Locate the cell with the specified text and output its (x, y) center coordinate. 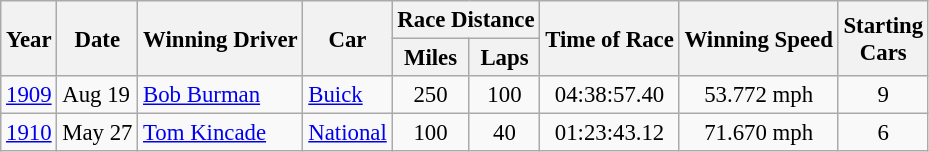
04:38:57.40 (610, 95)
Laps (504, 58)
Race Distance (466, 20)
Tom Kincade (220, 133)
9 (883, 95)
Winning Driver (220, 38)
6 (883, 133)
Date (98, 38)
National (348, 133)
May 27 (98, 133)
53.772 mph (758, 95)
Buick (348, 95)
1910 (29, 133)
Aug 19 (98, 95)
Time of Race (610, 38)
Bob Burman (220, 95)
Car (348, 38)
01:23:43.12 (610, 133)
Winning Speed (758, 38)
Year (29, 38)
71.670 mph (758, 133)
Miles (430, 58)
40 (504, 133)
1909 (29, 95)
StartingCars (883, 38)
250 (430, 95)
